Scan for the cell matching the given text and deliver its (x, y) coordinate at center. 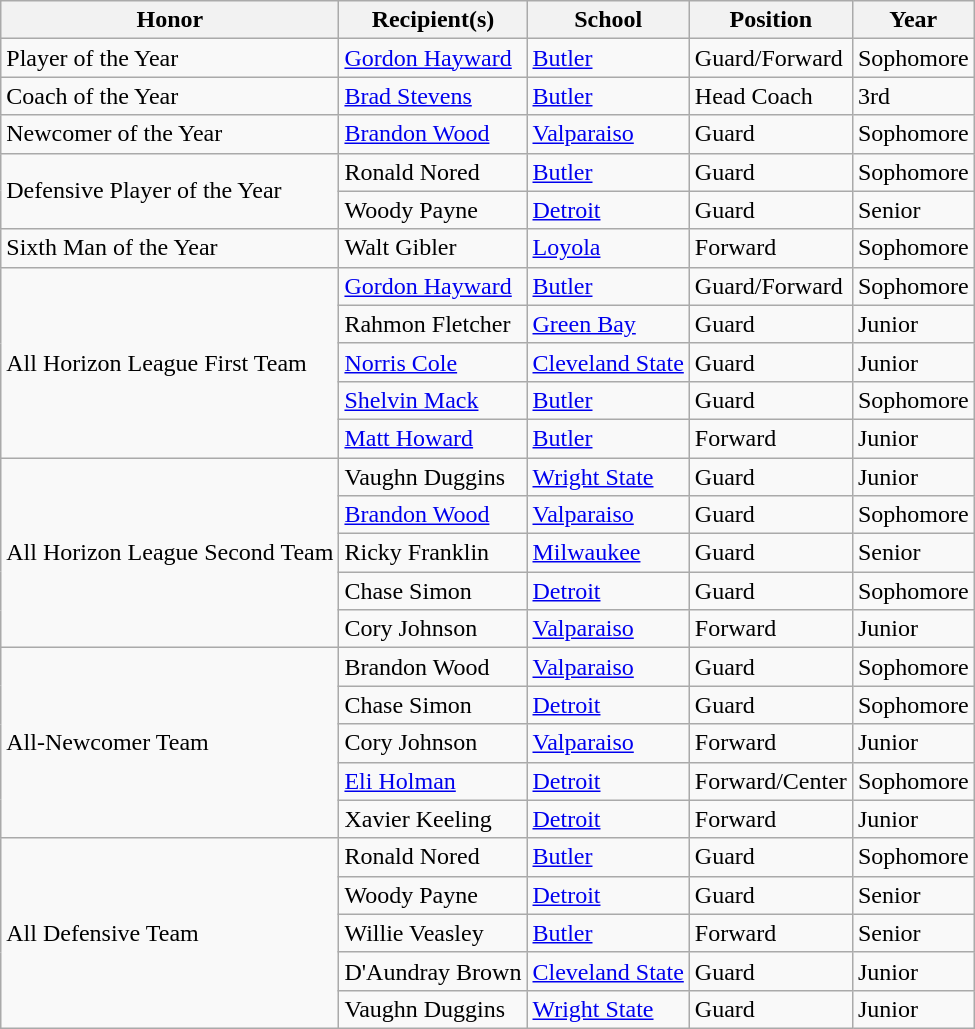
All-Newcomer Team (170, 743)
Newcomer of the Year (170, 134)
Milwaukee (608, 553)
Sixth Man of the Year (170, 248)
Xavier Keeling (433, 819)
Ricky Franklin (433, 553)
All Defensive Team (170, 933)
Defensive Player of the Year (170, 191)
Brad Stevens (433, 96)
Position (770, 20)
Head Coach (770, 96)
Willie Veasley (433, 933)
Eli Holman (433, 781)
Loyola (608, 248)
Recipient(s) (433, 20)
3rd (913, 96)
All Horizon League Second Team (170, 553)
All Horizon League First Team (170, 362)
Walt Gibler (433, 248)
Matt Howard (433, 438)
Honor (170, 20)
D'Aundray Brown (433, 971)
Rahmon Fletcher (433, 324)
School (608, 20)
Forward/Center (770, 781)
Coach of the Year (170, 96)
Shelvin Mack (433, 400)
Green Bay (608, 324)
Year (913, 20)
Player of the Year (170, 58)
Norris Cole (433, 362)
